Return (X, Y) of the center of cell containing provided text 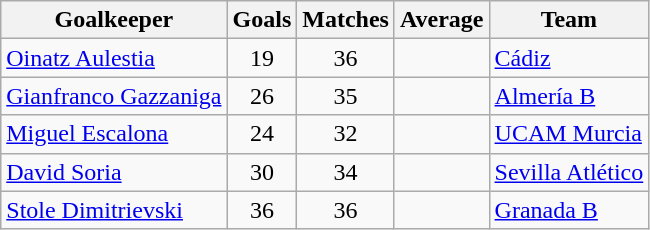
Miguel Escalona (114, 134)
Sevilla Atlético (569, 172)
35 (346, 96)
Gianfranco Gazzaniga (114, 96)
Matches (346, 20)
32 (346, 134)
Oinatz Aulestia (114, 58)
Average (442, 20)
Cádiz (569, 58)
UCAM Murcia (569, 134)
David Soria (114, 172)
34 (346, 172)
Almería B (569, 96)
Goalkeeper (114, 20)
Team (569, 20)
30 (262, 172)
24 (262, 134)
Stole Dimitrievski (114, 210)
26 (262, 96)
Granada B (569, 210)
Goals (262, 20)
19 (262, 58)
